Scan for the cell matching the given text and deliver its (x, y) coordinate at center. 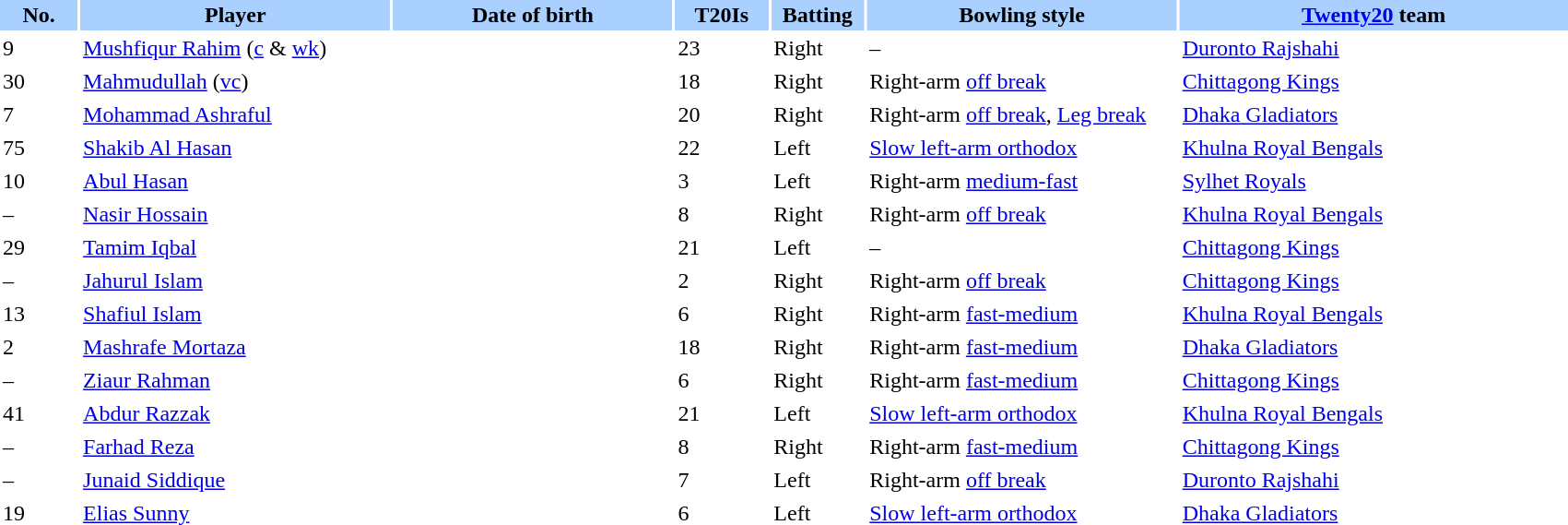
Mashrafe Mortaza (235, 347)
Twenty20 team (1373, 15)
Abdur Razzak (235, 413)
10 (39, 181)
Nasir Hossain (235, 214)
13 (39, 314)
Tamim Iqbal (235, 247)
20 (721, 114)
Player (235, 15)
75 (39, 148)
Sylhet Royals (1373, 181)
Mohammad Ashraful (235, 114)
Right-arm off break, Leg break (1021, 114)
Abul Hasan (235, 181)
29 (39, 247)
23 (721, 48)
Junaid Siddique (235, 480)
T20Is (721, 15)
Mushfiqur Rahim (c & wk) (235, 48)
30 (39, 81)
Jahurul Islam (235, 280)
Mahmudullah (vc) (235, 81)
9 (39, 48)
Batting (817, 15)
Date of birth (533, 15)
41 (39, 413)
Farhad Reza (235, 447)
22 (721, 148)
No. (39, 15)
3 (721, 181)
Shakib Al Hasan (235, 148)
Shafiul Islam (235, 314)
Right-arm medium-fast (1021, 181)
Bowling style (1021, 15)
Ziaur Rahman (235, 380)
